Scan for the cell matching the given text and deliver its (x, y) coordinate at center. 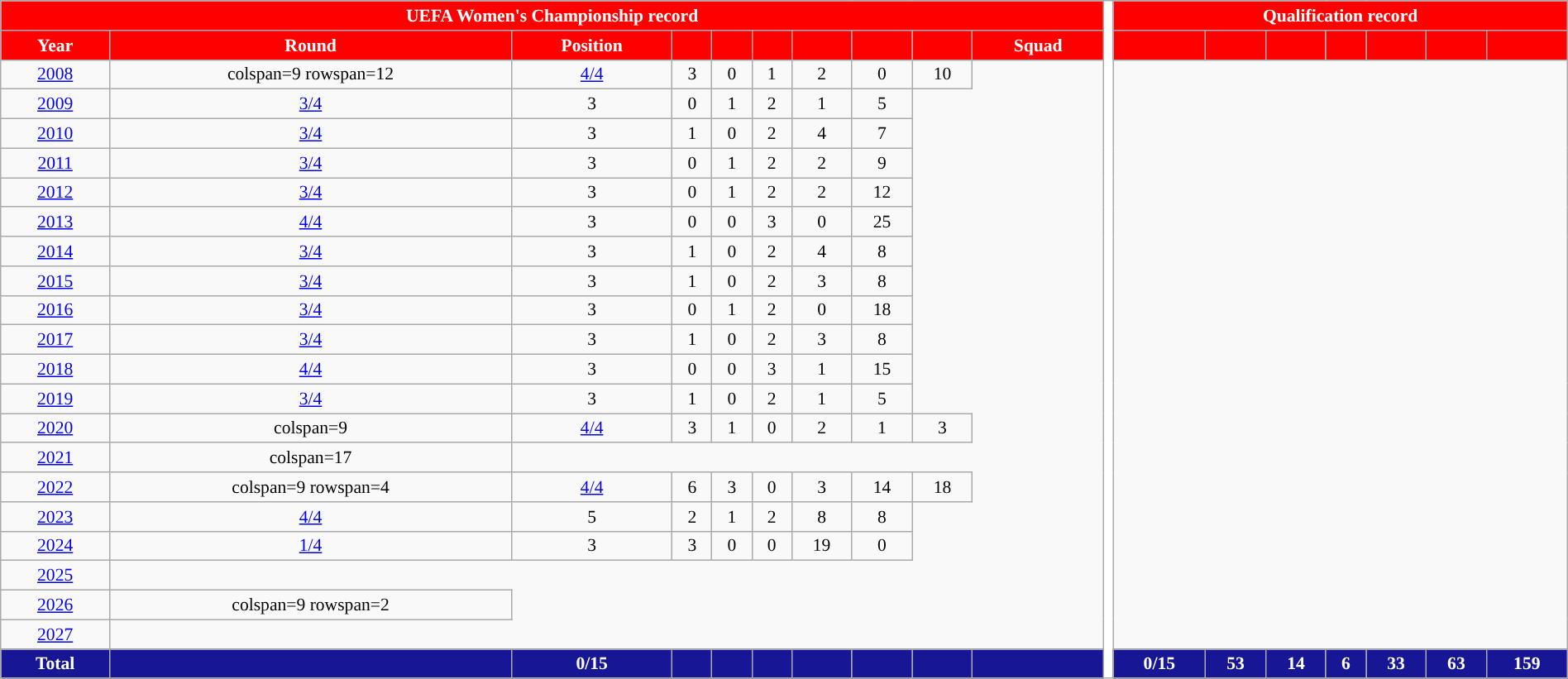
Total (55, 664)
Round (311, 45)
2009 (55, 104)
7 (882, 134)
2012 (55, 193)
colspan=9 rowspan=12 (311, 74)
2017 (55, 340)
colspan=17 (311, 458)
2013 (55, 222)
2019 (55, 399)
2022 (55, 487)
Year (55, 45)
2021 (55, 458)
2026 (55, 605)
2016 (55, 310)
2011 (55, 163)
Qualification record (1340, 16)
19 (822, 546)
33 (1396, 664)
colspan=9 rowspan=2 (311, 605)
2015 (55, 281)
colspan=9 rowspan=4 (311, 487)
2023 (55, 517)
15 (882, 370)
1/4 (311, 546)
2024 (55, 546)
Position (592, 45)
159 (1527, 664)
2014 (55, 251)
2020 (55, 428)
UEFA Women's Championship record (552, 16)
2025 (55, 576)
10 (943, 74)
2027 (55, 634)
12 (882, 193)
25 (882, 222)
2008 (55, 74)
9 (882, 163)
2010 (55, 134)
colspan=9 (311, 428)
2018 (55, 370)
Squad (1039, 45)
63 (1456, 664)
53 (1236, 664)
